For the text-containing cell, return its midpoint in [X, Y] coordinate format. 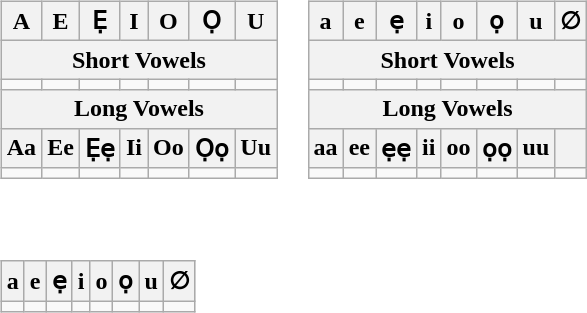
aa [326, 148]
Ee [61, 148]
uu [536, 148]
Aa [21, 148]
ii [429, 148]
I [134, 21]
ẹẹ [396, 148]
Ọ [212, 21]
Uu [256, 148]
ee [359, 148]
E [61, 21]
O [169, 21]
Ẹ [100, 21]
Ii [134, 148]
ọọ [496, 148]
Oo [169, 148]
oo [458, 148]
Ọọ [212, 148]
U [256, 21]
Ẹẹ [100, 148]
A [21, 21]
